From the cell containing the given text, extract its center point as (X, Y) coordinate. 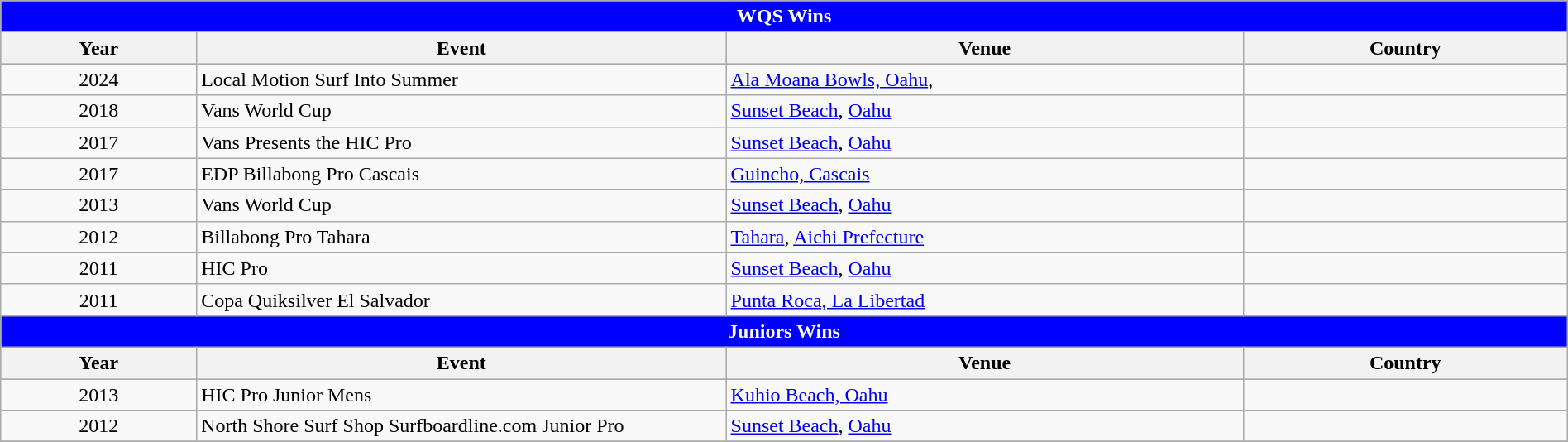
Billabong Pro Tahara (461, 237)
Local Motion Surf Into Summer (461, 79)
Copa Quiksilver El Salvador (461, 300)
Guincho, Cascais (984, 174)
HIC Pro Junior Mens (461, 395)
Juniors Wins (784, 331)
Ala Moana Bowls, Oahu, (984, 79)
WQS Wins (784, 17)
Vans Presents the HIC Pro (461, 142)
2018 (99, 111)
EDP Billabong Pro Cascais (461, 174)
Punta Roca, La Libertad (984, 300)
North Shore Surf Shop Surfboardline.com Junior Pro (461, 426)
Kuhio Beach, Oahu (984, 395)
2024 (99, 79)
HIC Pro (461, 268)
Tahara, Aichi Prefecture (984, 237)
